Find where the given text appears and provide that cell's center as [x, y] coordinate. 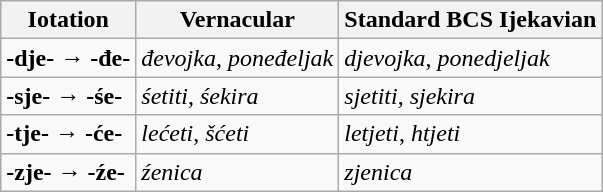
-dje- → -đe- [68, 58]
-sje- → -śe- [68, 96]
-zje- → -źe- [68, 172]
Iotation [68, 20]
lećeti, šćeti [238, 134]
Vernacular [238, 20]
sjetiti, sjekira [470, 96]
śetiti, śekira [238, 96]
Standard BCS Ijekavian [470, 20]
źenica [238, 172]
djevojka, ponedjeljak [470, 58]
letjeti, htjeti [470, 134]
-tje- → -će- [68, 134]
đevojka, poneđeljak [238, 58]
zjenica [470, 172]
